Extract the [X, Y] coordinate from the center of the cell holding the provided text.  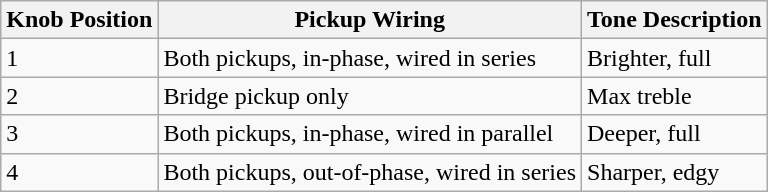
1 [80, 58]
3 [80, 134]
Tone Description [675, 20]
Pickup Wiring [370, 20]
Both pickups, in-phase, wired in series [370, 58]
Knob Position [80, 20]
Sharper, edgy [675, 172]
Max treble [675, 96]
2 [80, 96]
Deeper, full [675, 134]
Both pickups, in-phase, wired in parallel [370, 134]
Brighter, full [675, 58]
Bridge pickup only [370, 96]
Both pickups, out-of-phase, wired in series [370, 172]
4 [80, 172]
